Return the [X, Y] coordinate for the center point of the cell that contains the specified text.  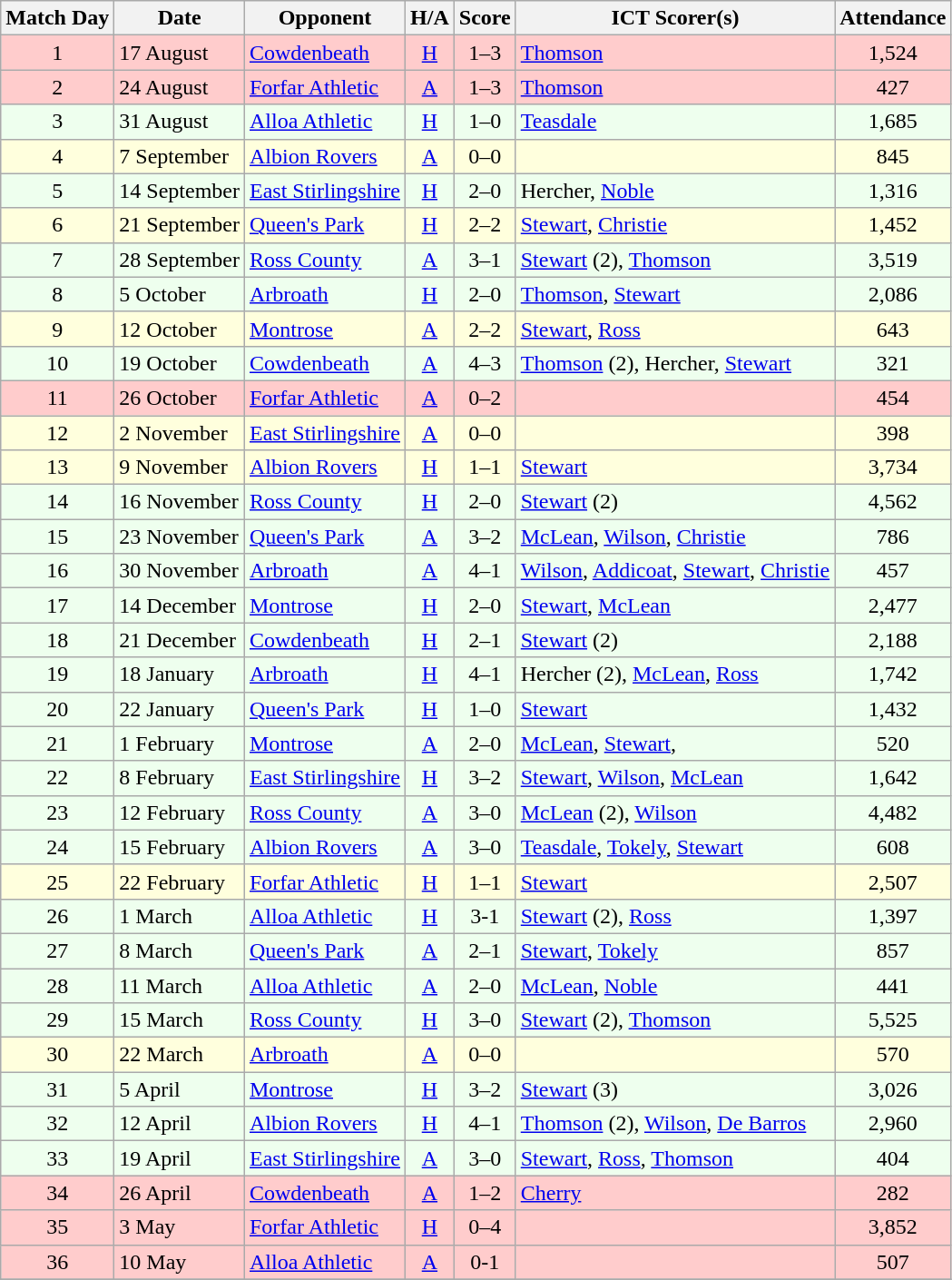
1,452 [893, 225]
Hercher, Noble [675, 191]
McLean, Wilson, Christie [675, 537]
15 March [180, 1020]
1,685 [893, 122]
Stewart (3) [675, 1089]
1,524 [893, 53]
26 April [180, 1193]
Stewart (2), Ross [675, 916]
Stewart, Ross, Thomson [675, 1158]
8 February [180, 778]
Thomson, Stewart [675, 294]
520 [893, 743]
5,525 [893, 1020]
15 [58, 537]
9 November [180, 468]
Attendance [893, 18]
3,852 [893, 1227]
1,397 [893, 916]
570 [893, 1055]
33 [58, 1158]
7 September [180, 156]
427 [893, 87]
14 [58, 502]
5 [58, 191]
0-1 [485, 1262]
Thomson (2), Wilson, De Barros [675, 1124]
3 [58, 122]
28 September [180, 260]
22 January [180, 709]
3,734 [893, 468]
2,086 [893, 294]
21 September [180, 225]
12 February [180, 812]
30 [58, 1055]
Date [180, 18]
21 [58, 743]
7 [58, 260]
1,432 [893, 709]
454 [893, 398]
14 September [180, 191]
14 December [180, 606]
3,519 [893, 260]
16 November [180, 502]
30 November [180, 571]
1 March [180, 916]
404 [893, 1158]
282 [893, 1193]
11 March [180, 985]
17 August [180, 53]
27 [58, 950]
19 [58, 674]
2 November [180, 433]
643 [893, 329]
2,477 [893, 606]
31 [58, 1089]
32 [58, 1124]
12 October [180, 329]
10 [58, 363]
4 [58, 156]
1,742 [893, 674]
1,316 [893, 191]
19 April [180, 1158]
13 [58, 468]
Stewart, Ross [675, 329]
1 February [180, 743]
22 March [180, 1055]
31 August [180, 122]
4,482 [893, 812]
4,562 [893, 502]
12 [58, 433]
0–2 [485, 398]
441 [893, 985]
H/A [430, 18]
786 [893, 537]
5 October [180, 294]
15 February [180, 847]
McLean, Noble [675, 985]
12 April [180, 1124]
608 [893, 847]
25 [58, 881]
2 [58, 87]
17 [58, 606]
10 May [180, 1262]
McLean, Stewart, [675, 743]
3–1 [485, 260]
ICT Scorer(s) [675, 18]
457 [893, 571]
24 August [180, 87]
11 [58, 398]
16 [58, 571]
5 April [180, 1089]
Score [485, 18]
1 [58, 53]
26 October [180, 398]
22 February [180, 881]
22 [58, 778]
2,960 [893, 1124]
507 [893, 1262]
26 [58, 916]
Stewart, Tokely [675, 950]
857 [893, 950]
8 March [180, 950]
Hercher (2), McLean, Ross [675, 674]
Stewart, Christie [675, 225]
9 [58, 329]
20 [58, 709]
35 [58, 1227]
McLean (2), Wilson [675, 812]
2,507 [893, 881]
18 January [180, 674]
36 [58, 1262]
Cherry [675, 1193]
29 [58, 1020]
3 May [180, 1227]
Teasdale, Tokely, Stewart [675, 847]
4–3 [485, 363]
Stewart, Wilson, McLean [675, 778]
Thomson (2), Hercher, Stewart [675, 363]
845 [893, 156]
Opponent [325, 18]
24 [58, 847]
2,188 [893, 640]
21 December [180, 640]
398 [893, 433]
321 [893, 363]
34 [58, 1193]
Match Day [58, 18]
1–2 [485, 1193]
8 [58, 294]
Teasdale [675, 122]
3-1 [485, 916]
1,642 [893, 778]
18 [58, 640]
19 October [180, 363]
6 [58, 225]
3,026 [893, 1089]
0–4 [485, 1227]
Wilson, Addicoat, Stewart, Christie [675, 571]
23 [58, 812]
Stewart, McLean [675, 606]
28 [58, 985]
23 November [180, 537]
